Capture the cell that displays the provided text and extract its (X, Y) central coordinate. 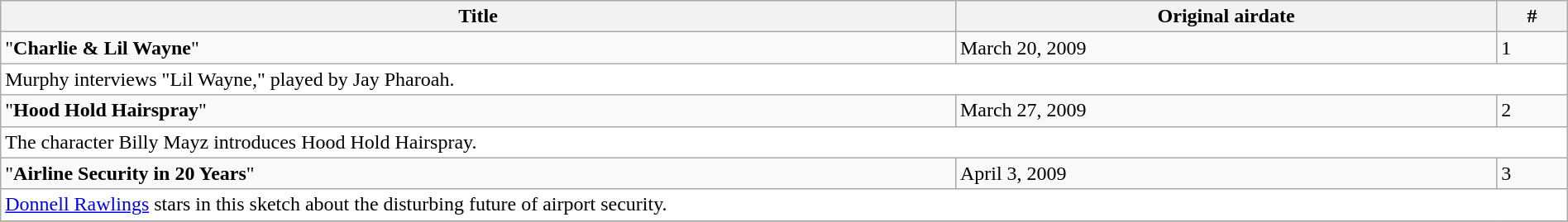
"Airline Security in 20 Years" (478, 173)
"Charlie & Lil Wayne" (478, 48)
2 (1532, 111)
1 (1532, 48)
3 (1532, 173)
Title (478, 17)
March 27, 2009 (1226, 111)
April 3, 2009 (1226, 173)
"Hood Hold Hairspray" (478, 111)
Murphy interviews "Lil Wayne," played by Jay Pharoah. (784, 79)
Donnell Rawlings stars in this sketch about the disturbing future of airport security. (784, 205)
Original airdate (1226, 17)
# (1532, 17)
March 20, 2009 (1226, 48)
The character Billy Mayz introduces Hood Hold Hairspray. (784, 142)
